For the text-containing cell, return its midpoint in (X, Y) coordinate format. 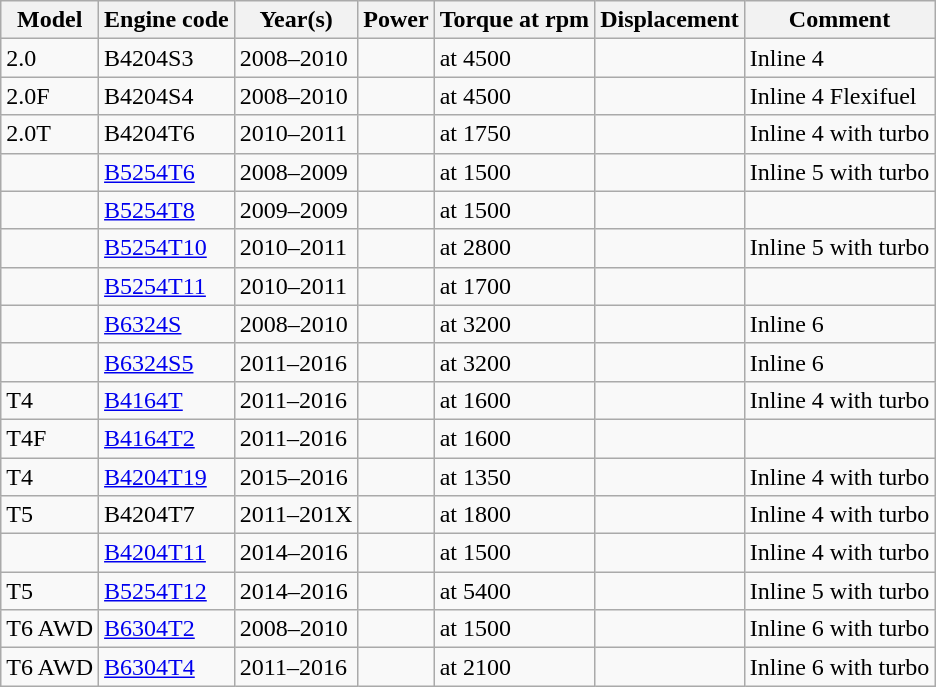
B4164T2 (167, 438)
at 5400 (514, 591)
B4164T (167, 400)
B6324S5 (167, 362)
at 1700 (514, 286)
at 1750 (514, 134)
B5254T10 (167, 248)
Inline 4 (839, 58)
at 2800 (514, 248)
Model (50, 20)
at 1350 (514, 477)
2.0 (50, 58)
B5254T8 (167, 210)
2.0T (50, 134)
B4204T7 (167, 515)
Inline 4 Flexifuel (839, 96)
B6304T4 (167, 667)
Displacement (670, 20)
B4204S3 (167, 58)
2008–2009 (296, 172)
Engine code (167, 20)
B5254T6 (167, 172)
B4204T19 (167, 477)
B4204S4 (167, 96)
Power (396, 20)
B4204T11 (167, 553)
B5254T11 (167, 286)
2011–201X (296, 515)
B5254T12 (167, 591)
Torque at rpm (514, 20)
Comment (839, 20)
Year(s) (296, 20)
2.0F (50, 96)
2009–2009 (296, 210)
at 1800 (514, 515)
T4F (50, 438)
2015–2016 (296, 477)
at 2100 (514, 667)
B6304T2 (167, 629)
B4204T6 (167, 134)
B6324S (167, 324)
